Identify which cell holds the provided text, then report its (x, y) central coordinate. 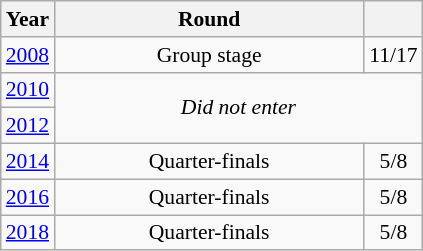
2012 (28, 126)
2010 (28, 90)
Did not enter (238, 108)
Year (28, 19)
2018 (28, 233)
Round (209, 19)
2016 (28, 197)
2008 (28, 55)
Group stage (209, 55)
11/17 (393, 55)
2014 (28, 162)
